Return [x, y] of the center of cell containing provided text 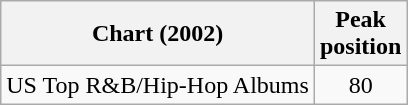
US Top R&B/Hip-Hop Albums [158, 85]
Peakposition [360, 34]
80 [360, 85]
Chart (2002) [158, 34]
